For the text-containing cell, return its midpoint in [X, Y] coordinate format. 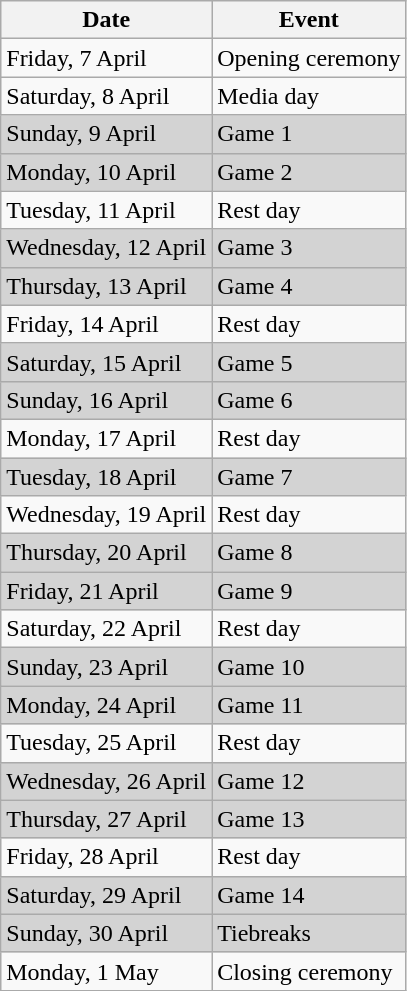
Monday, 10 April [106, 172]
Media day [309, 96]
Game 5 [309, 362]
Friday, 14 April [106, 324]
Tuesday, 18 April [106, 477]
Saturday, 15 April [106, 362]
Saturday, 22 April [106, 629]
Saturday, 8 April [106, 96]
Game 1 [309, 134]
Saturday, 29 April [106, 895]
Sunday, 23 April [106, 667]
Tuesday, 25 April [106, 743]
Wednesday, 19 April [106, 515]
Monday, 24 April [106, 705]
Date [106, 20]
Thursday, 13 April [106, 286]
Game 6 [309, 400]
Thursday, 20 April [106, 553]
Game 7 [309, 477]
Sunday, 9 April [106, 134]
Game 2 [309, 172]
Monday, 1 May [106, 971]
Friday, 28 April [106, 857]
Game 12 [309, 781]
Game 3 [309, 248]
Event [309, 20]
Game 9 [309, 591]
Thursday, 27 April [106, 819]
Sunday, 16 April [106, 400]
Game 8 [309, 553]
Wednesday, 12 April [106, 248]
Game 10 [309, 667]
Friday, 7 April [106, 58]
Wednesday, 26 April [106, 781]
Opening ceremony [309, 58]
Monday, 17 April [106, 438]
Game 14 [309, 895]
Friday, 21 April [106, 591]
Tiebreaks [309, 933]
Tuesday, 11 April [106, 210]
Game 4 [309, 286]
Closing ceremony [309, 971]
Sunday, 30 April [106, 933]
Game 13 [309, 819]
Game 11 [309, 705]
